Pinpoint the cell where the given text exists, returning its [X, Y] midpoint coordinate. 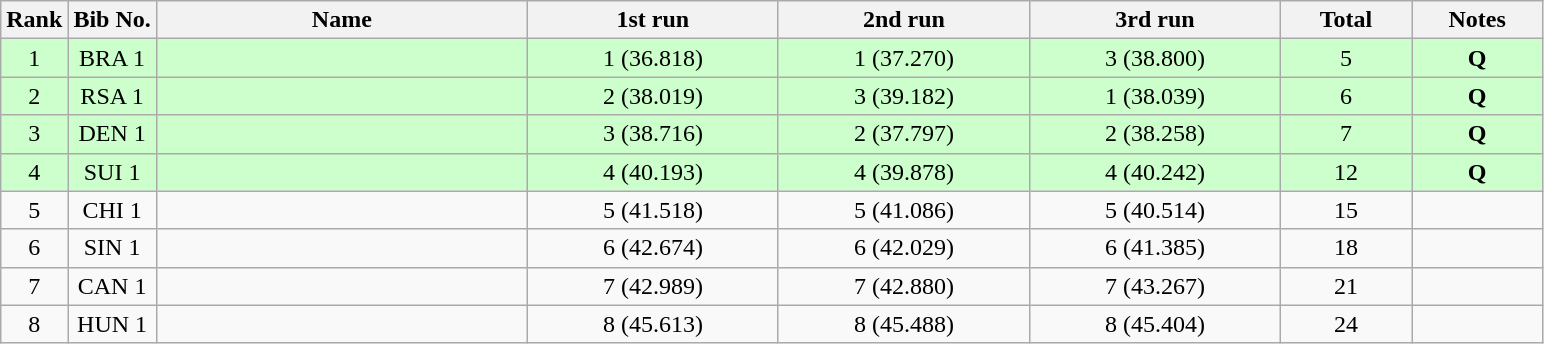
18 [1346, 248]
8 (45.404) [1154, 324]
12 [1346, 172]
2 [34, 96]
1st run [652, 20]
DEN 1 [112, 134]
Rank [34, 20]
1 (38.039) [1154, 96]
24 [1346, 324]
4 (40.242) [1154, 172]
5 (41.086) [904, 210]
CHI 1 [112, 210]
BRA 1 [112, 58]
4 (40.193) [652, 172]
6 (41.385) [1154, 248]
3rd run [1154, 20]
Total [1346, 20]
CAN 1 [112, 286]
Name [342, 20]
3 [34, 134]
7 (43.267) [1154, 286]
HUN 1 [112, 324]
3 (38.716) [652, 134]
6 (42.029) [904, 248]
7 (42.989) [652, 286]
7 (42.880) [904, 286]
1 [34, 58]
1 (37.270) [904, 58]
8 [34, 324]
4 (39.878) [904, 172]
1 (36.818) [652, 58]
3 (38.800) [1154, 58]
5 (40.514) [1154, 210]
2 (37.797) [904, 134]
SUI 1 [112, 172]
5 (41.518) [652, 210]
Notes [1478, 20]
SIN 1 [112, 248]
8 (45.613) [652, 324]
RSA 1 [112, 96]
15 [1346, 210]
3 (39.182) [904, 96]
2nd run [904, 20]
8 (45.488) [904, 324]
21 [1346, 286]
Bib No. [112, 20]
2 (38.258) [1154, 134]
2 (38.019) [652, 96]
6 (42.674) [652, 248]
4 [34, 172]
